Return (X, Y) of the center of cell containing provided text 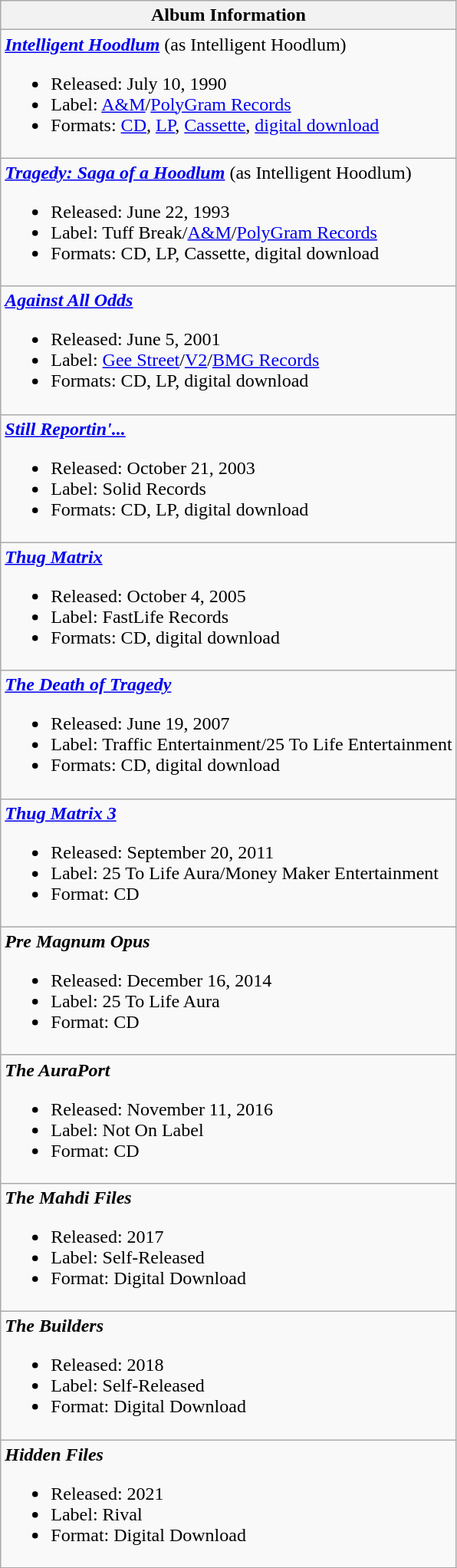
Thug Matrix 3Released: September 20, 2011Label: 25 To Life Aura/Money Maker EntertainmentFormat: CD (228, 862)
The BuildersReleased: 2018Label: Self-ReleasedFormat: Digital Download (228, 1375)
The Mahdi FilesReleased: 2017Label: Self-ReleasedFormat: Digital Download (228, 1247)
Still Reportin'...Released: October 21, 2003Label: Solid RecordsFormats: CD, LP, digital download (228, 479)
Thug MatrixReleased: October 4, 2005Label: FastLife RecordsFormats: CD, digital download (228, 606)
The Death of TragedyReleased: June 19, 2007Label: Traffic Entertainment/25 To Life EntertainmentFormats: CD, digital download (228, 735)
The AuraPortReleased: November 11, 2016Label: Not On LabelFormat: CD (228, 1118)
Intelligent Hoodlum (as Intelligent Hoodlum)Released: July 10, 1990Label: A&M/PolyGram RecordsFormats: CD, LP, Cassette, digital download (228, 94)
Album Information (228, 15)
Against All OddsReleased: June 5, 2001Label: Gee Street/V2/BMG RecordsFormats: CD, LP, digital download (228, 350)
Pre Magnum OpusReleased: December 16, 2014Label: 25 To Life AuraFormat: CD (228, 991)
Hidden FilesReleased: 2021Label: RivalFormat: Digital Download (228, 1504)
